Return [x, y] of the center of cell containing provided text 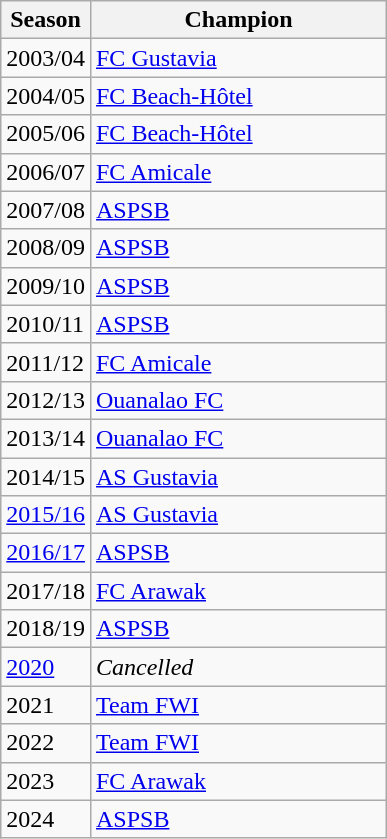
Season [46, 20]
2020 [46, 667]
2004/05 [46, 96]
2014/15 [46, 477]
2018/19 [46, 629]
Cancelled [238, 667]
2005/06 [46, 134]
2013/14 [46, 438]
2021 [46, 705]
2010/11 [46, 324]
2006/07 [46, 172]
Champion [238, 20]
2017/18 [46, 591]
2007/08 [46, 210]
2008/09 [46, 248]
2016/17 [46, 553]
2011/12 [46, 362]
2022 [46, 743]
2023 [46, 781]
2012/13 [46, 400]
2015/16 [46, 515]
2009/10 [46, 286]
2024 [46, 819]
FC Gustavia [238, 58]
2003/04 [46, 58]
